Return (x, y) of the center of cell containing provided text 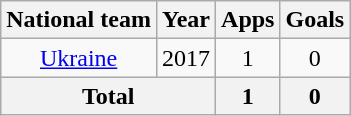
Apps (248, 20)
National team (79, 20)
Goals (315, 20)
Total (108, 96)
Ukraine (79, 58)
2017 (186, 58)
Year (186, 20)
